Find where the given text appears and provide that cell's center as (x, y) coordinate. 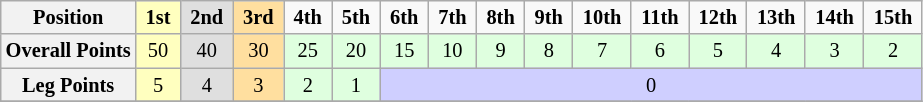
2nd (206, 17)
15th (893, 17)
1 (356, 85)
8th (500, 17)
7th (452, 17)
5th (356, 17)
4th (308, 17)
6th (404, 17)
40 (206, 51)
20 (356, 51)
8 (549, 51)
13th (776, 17)
9 (500, 51)
25 (308, 51)
14th (834, 17)
Overall Points (68, 51)
10 (452, 51)
Position (68, 17)
15 (404, 51)
7 (602, 51)
12th (718, 17)
50 (158, 51)
30 (258, 51)
0 (651, 85)
3rd (258, 17)
9th (549, 17)
6 (660, 51)
11th (660, 17)
10th (602, 17)
1st (158, 17)
Leg Points (68, 85)
